From the cell containing the given text, extract its center point as (x, y) coordinate. 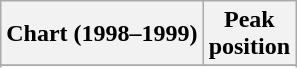
Peakposition (249, 34)
Chart (1998–1999) (102, 34)
